Detect which cell encompasses the target text, then output its [x, y] center coordinate. 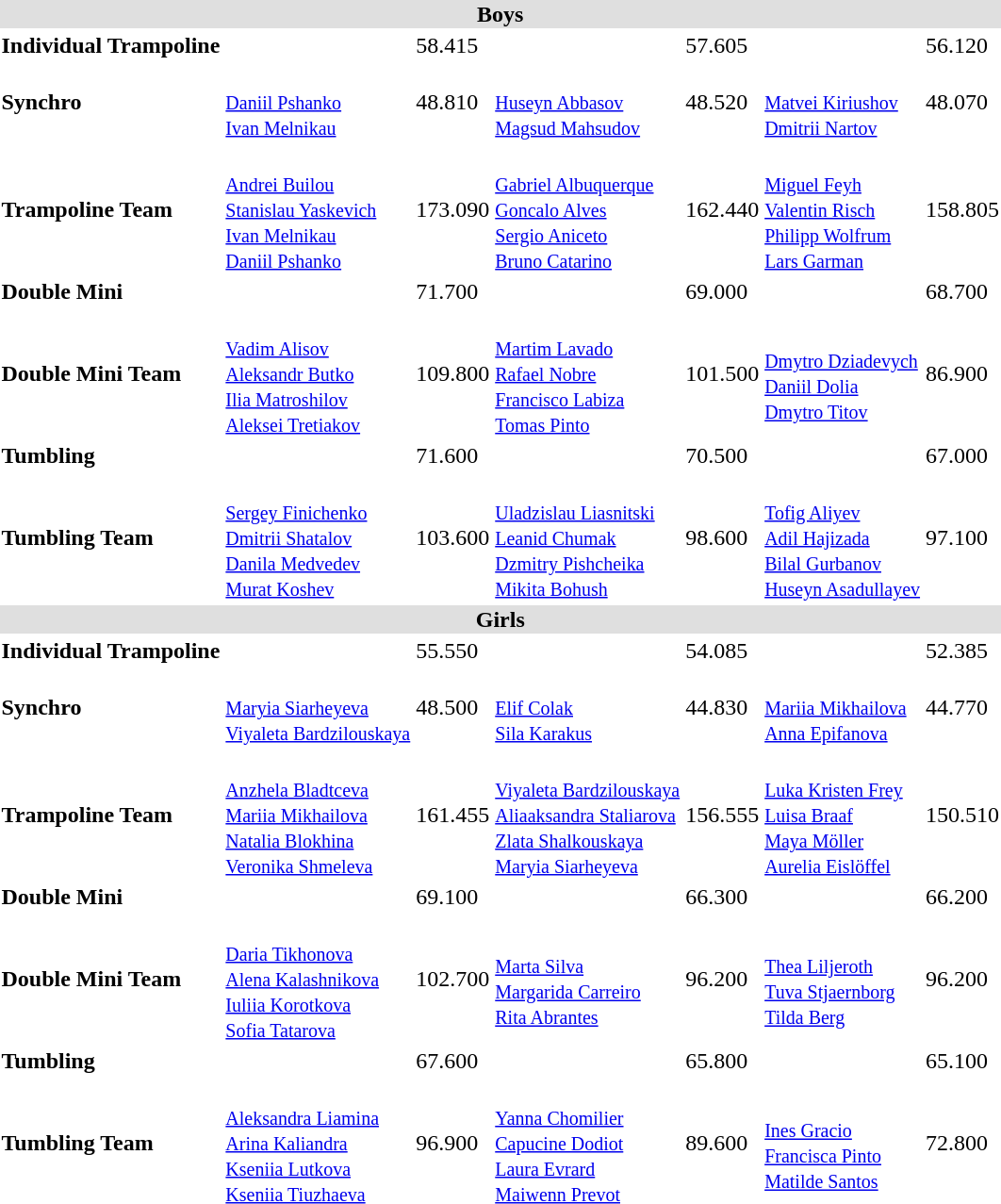
66.300 [722, 897]
Elif ColakSila Karakus [588, 707]
68.700 [963, 291]
101.500 [722, 373]
97.100 [963, 537]
98.600 [722, 537]
Vadim AlisovAleksandr ButkoIlia MatroshilovAleksei Tretiakov [319, 373]
65.800 [722, 1061]
54.085 [722, 651]
67.600 [452, 1061]
Martim LavadoRafael NobreFrancisco LabizaTomas Pinto [588, 373]
48.500 [452, 707]
48.520 [722, 102]
Thea LiljerothTuva StjaernborgTilda Berg [843, 979]
67.000 [963, 455]
Matvei KiriushovDmitrii Nartov [843, 102]
Tofig AliyevAdil HajizadaBilal GurbanovHuseyn Asadullayev [843, 537]
69.000 [722, 291]
71.600 [452, 455]
Huseyn AbbasovMagsud Mahsudov [588, 102]
69.100 [452, 897]
66.200 [963, 897]
Daria TikhonovaAlena KalashnikovaIuliia KorotkovaSofia Tatarova [319, 979]
109.800 [452, 373]
Uladzislau LiasnitskiLeanid ChumakDzmitry PishcheikaMikita Bohush [588, 537]
86.900 [963, 373]
48.070 [963, 102]
71.700 [452, 291]
Marta SilvaMargarida CarreiroRita Abrantes [588, 979]
Mariia MikhailovaAnna Epifanova [843, 707]
161.455 [452, 815]
102.700 [452, 979]
Maryia SiarheyevaViyaleta Bardzilouskaya [319, 707]
58.415 [452, 45]
Sergey FinichenkoDmitrii ShatalovDanila MedvedevMurat Koshev [319, 537]
Anzhela BladtcevaMariia MikhailovaNatalia BlokhinaVeronika Shmeleva [319, 815]
Luka Kristen FreyLuisa BraafMaya MöllerAurelia Eislöffel [843, 815]
Gabriel AlbuquerqueGoncalo AlvesSergio AnicetoBruno Catarino [588, 209]
44.830 [722, 707]
162.440 [722, 209]
150.510 [963, 815]
Viyaleta BardzilouskayaAliaaksandra StaliarovaZlata ShalkouskayaMaryia Siarheyeva [588, 815]
57.605 [722, 45]
48.810 [452, 102]
173.090 [452, 209]
103.600 [452, 537]
Andrei BuilouStanislau YaskevichIvan MelnikauDaniil Pshanko [319, 209]
52.385 [963, 651]
Dmytro DziadevychDaniil DoliaDmytro Titov [843, 373]
158.805 [963, 209]
55.550 [452, 651]
Tumbling Team [111, 537]
44.770 [963, 707]
Miguel FeyhValentin RischPhilipp WolfrumLars Garman [843, 209]
Boys [500, 14]
56.120 [963, 45]
70.500 [722, 455]
Girls [500, 619]
Daniil PshankoIvan Melnikau [319, 102]
65.100 [963, 1061]
156.555 [722, 815]
